Output the (x, y) coordinate of the center of the cell containing the given text.  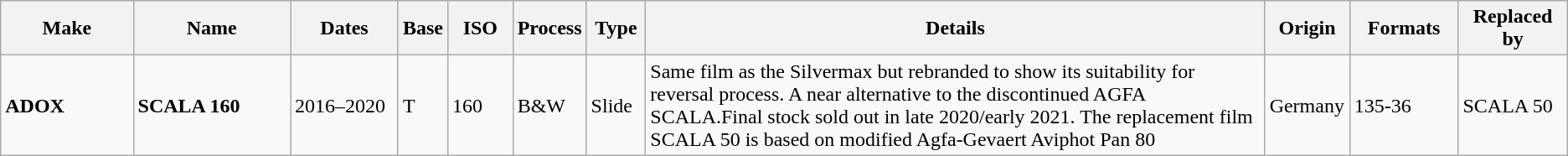
SCALA 160 (212, 106)
B&W (549, 106)
Type (616, 29)
160 (481, 106)
Slide (616, 106)
Germany (1307, 106)
SCALA 50 (1513, 106)
135-36 (1404, 106)
Dates (345, 29)
Replaced by (1513, 29)
ADOX (67, 106)
ISO (481, 29)
2016–2020 (345, 106)
Name (212, 29)
Details (955, 29)
Process (549, 29)
T (422, 106)
Make (67, 29)
Base (422, 29)
Formats (1404, 29)
Origin (1307, 29)
